Locate the cell with the specified text and output its [X, Y] center coordinate. 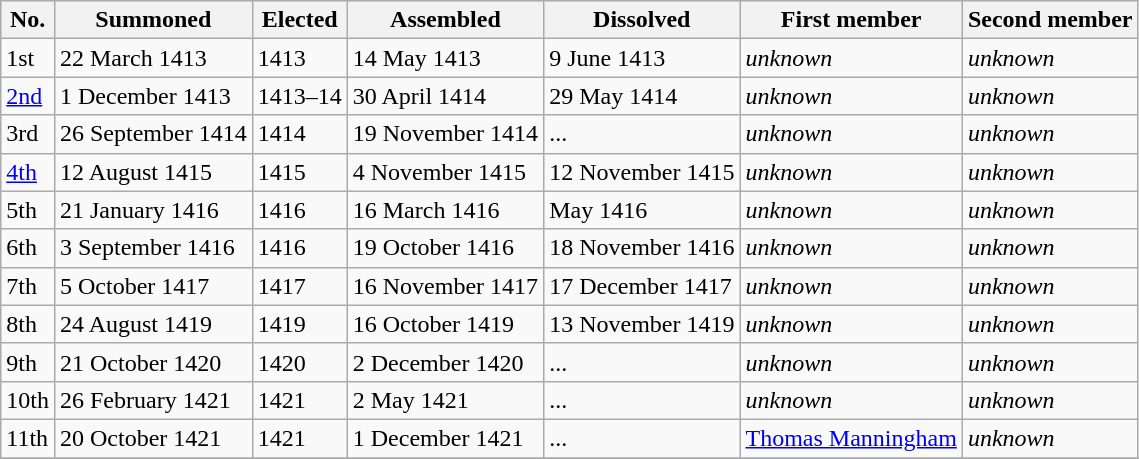
Thomas Manningham [851, 438]
First member [851, 20]
1414 [300, 134]
5th [28, 210]
9 June 1413 [642, 58]
4th [28, 172]
1 December 1421 [445, 438]
16 November 1417 [445, 286]
2 December 1420 [445, 362]
5 October 1417 [153, 286]
2nd [28, 96]
7th [28, 286]
21 October 1420 [153, 362]
20 October 1421 [153, 438]
19 November 1414 [445, 134]
6th [28, 248]
29 May 1414 [642, 96]
8th [28, 324]
3rd [28, 134]
17 December 1417 [642, 286]
16 October 1419 [445, 324]
21 January 1416 [153, 210]
Summoned [153, 20]
18 November 1416 [642, 248]
16 March 1416 [445, 210]
1 December 1413 [153, 96]
11th [28, 438]
22 March 1413 [153, 58]
9th [28, 362]
1419 [300, 324]
May 1416 [642, 210]
1415 [300, 172]
10th [28, 400]
Assembled [445, 20]
1413 [300, 58]
Elected [300, 20]
12 August 1415 [153, 172]
26 September 1414 [153, 134]
19 October 1416 [445, 248]
14 May 1413 [445, 58]
No. [28, 20]
4 November 1415 [445, 172]
1413–14 [300, 96]
30 April 1414 [445, 96]
24 August 1419 [153, 324]
Second member [1050, 20]
1st [28, 58]
26 February 1421 [153, 400]
2 May 1421 [445, 400]
1420 [300, 362]
Dissolved [642, 20]
13 November 1419 [642, 324]
1417 [300, 286]
12 November 1415 [642, 172]
3 September 1416 [153, 248]
